Find where the given text appears and provide that cell's center as [x, y] coordinate. 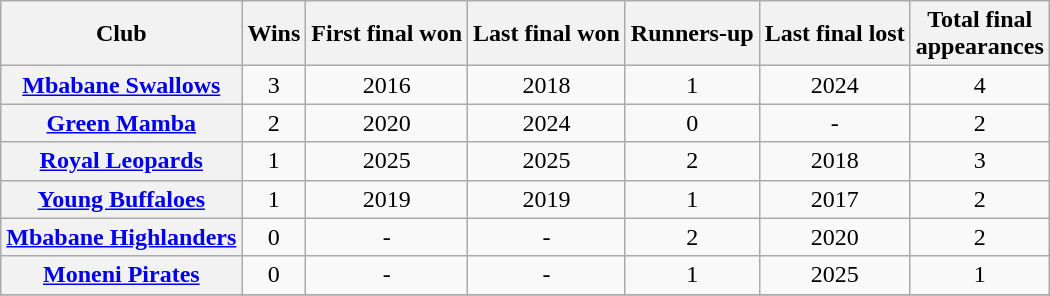
Green Mamba [122, 123]
2017 [834, 199]
Last final lost [834, 34]
Moneni Pirates [122, 275]
2016 [387, 85]
4 [980, 85]
Royal Leopards [122, 161]
Last final won [547, 34]
Runners-up [692, 34]
Total finalappearances [980, 34]
Mbabane Highlanders [122, 237]
Club [122, 34]
Young Buffaloes [122, 199]
Wins [274, 34]
Mbabane Swallows [122, 85]
First final won [387, 34]
